Provide the [x, y] coordinate of the cell's center where the given text is located.  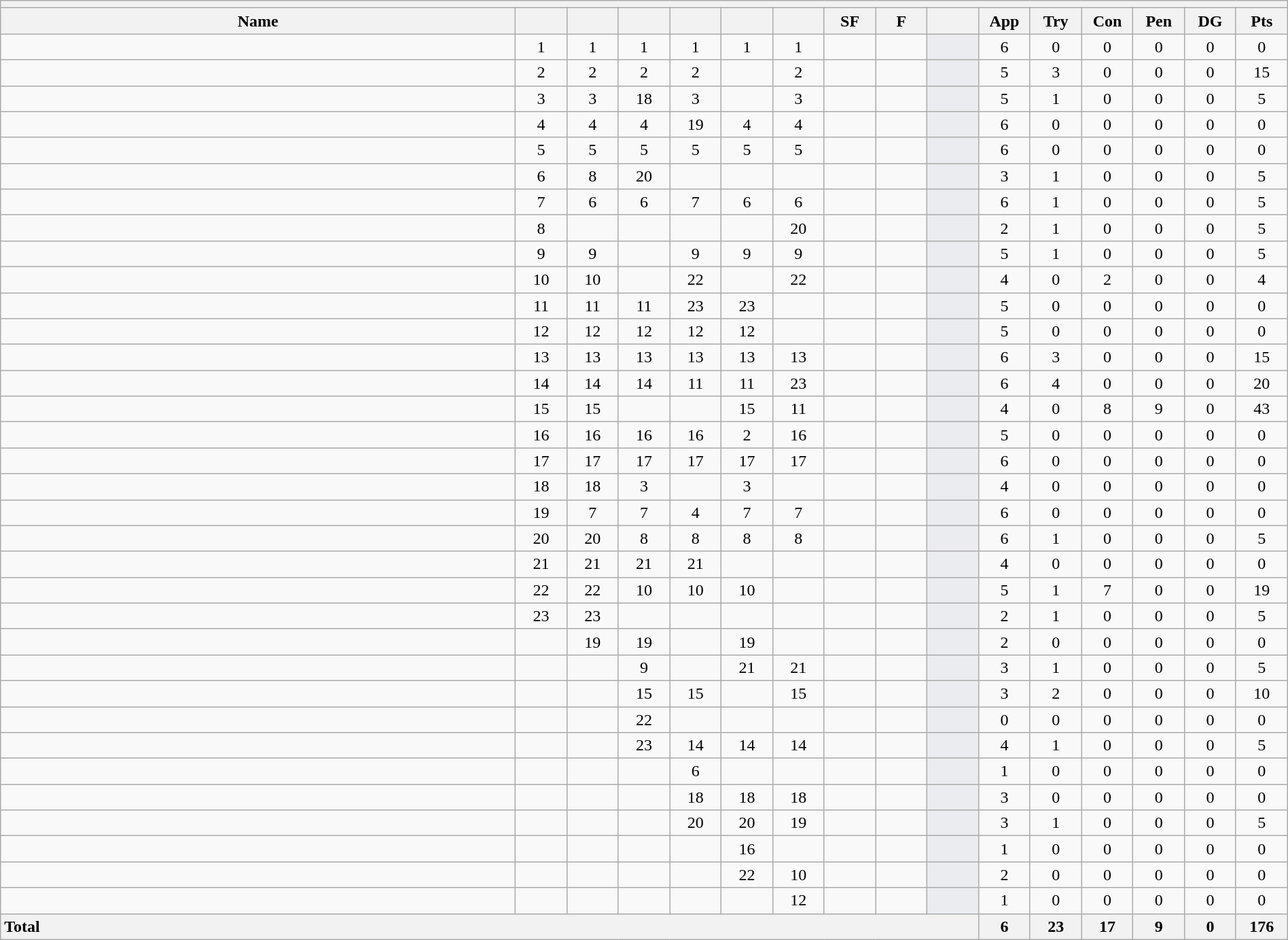
DG [1211, 21]
F [901, 21]
Try [1056, 21]
Pts [1262, 21]
43 [1262, 409]
SF [850, 21]
Pen [1159, 21]
176 [1262, 926]
Name [258, 21]
Total [490, 926]
App [1005, 21]
Con [1107, 21]
